Provide the [x, y] coordinate of the cell's center where the given text is located.  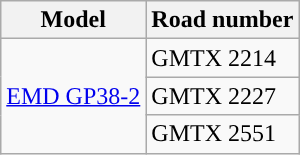
Road number [222, 20]
GMTX 2227 [222, 96]
Model [74, 20]
GMTX 2214 [222, 58]
EMD GP38-2 [74, 96]
GMTX 2551 [222, 134]
